Determine the [x, y] coordinate at the center of the cell enclosing the given text.  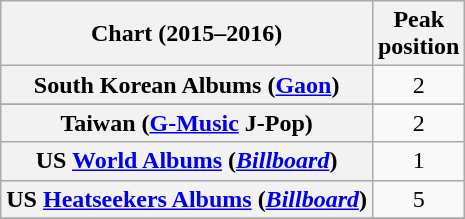
1 [418, 161]
US Heatseekers Albums (Billboard) [187, 199]
Taiwan (G-Music J-Pop) [187, 123]
US World Albums (Billboard) [187, 161]
Chart (2015–2016) [187, 34]
5 [418, 199]
Peakposition [418, 34]
South Korean Albums (Gaon) [187, 85]
